From the cell containing the given text, extract its center point as (X, Y) coordinate. 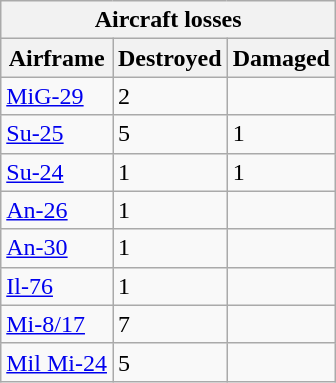
Aircraft losses (168, 20)
Mil Mi-24 (57, 362)
Su-25 (57, 134)
Airframe (57, 58)
Mi-8/17 (57, 324)
Destroyed (170, 58)
2 (170, 96)
Su-24 (57, 172)
An-30 (57, 248)
Il-76 (57, 286)
Damaged (281, 58)
An-26 (57, 210)
MiG-29 (57, 96)
7 (170, 324)
